Return (x, y) of the center of cell containing provided text 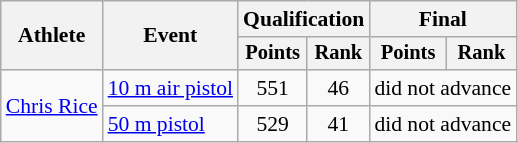
46 (338, 88)
551 (272, 88)
Event (170, 36)
Chris Rice (52, 106)
41 (338, 124)
Final (442, 19)
10 m air pistol (170, 88)
Qualification (304, 19)
50 m pistol (170, 124)
Athlete (52, 36)
529 (272, 124)
